Locate the cell with the specified text and output its (x, y) center coordinate. 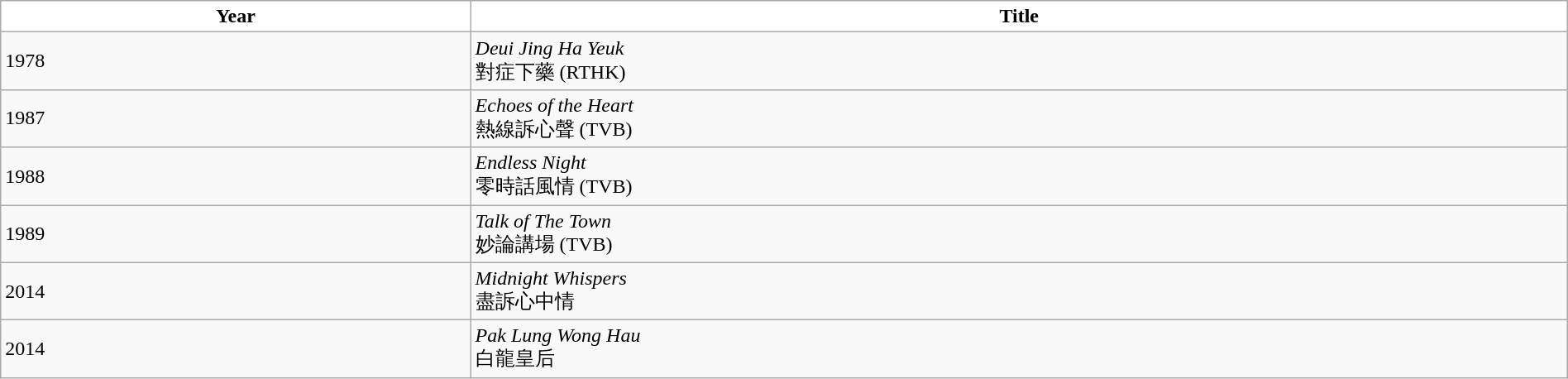
Echoes of the Heart熱線訴心聲 (TVB) (1019, 118)
Midnight Whispers盡訴心中情 (1019, 291)
1987 (236, 118)
Deui Jing Ha Yeuk對症下藥 (RTHK) (1019, 61)
Pak Lung Wong Hau白龍皇后 (1019, 349)
Title (1019, 17)
1989 (236, 234)
Endless Night零時話風情 (TVB) (1019, 176)
Talk of The Town妙論講場 (TVB) (1019, 234)
1988 (236, 176)
Year (236, 17)
1978 (236, 61)
